Locate the cell with the specified text and output its (x, y) center coordinate. 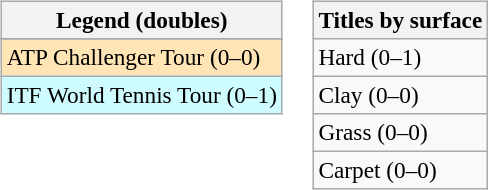
Titles by surface (400, 20)
ITF World Tennis Tour (0–1) (142, 95)
Grass (0–0) (400, 133)
ATP Challenger Tour (0–0) (142, 57)
Carpet (0–0) (400, 171)
Hard (0–1) (400, 57)
Legend (doubles) (142, 20)
Clay (0–0) (400, 95)
